Pinpoint the cell where the given text exists, returning its (X, Y) midpoint coordinate. 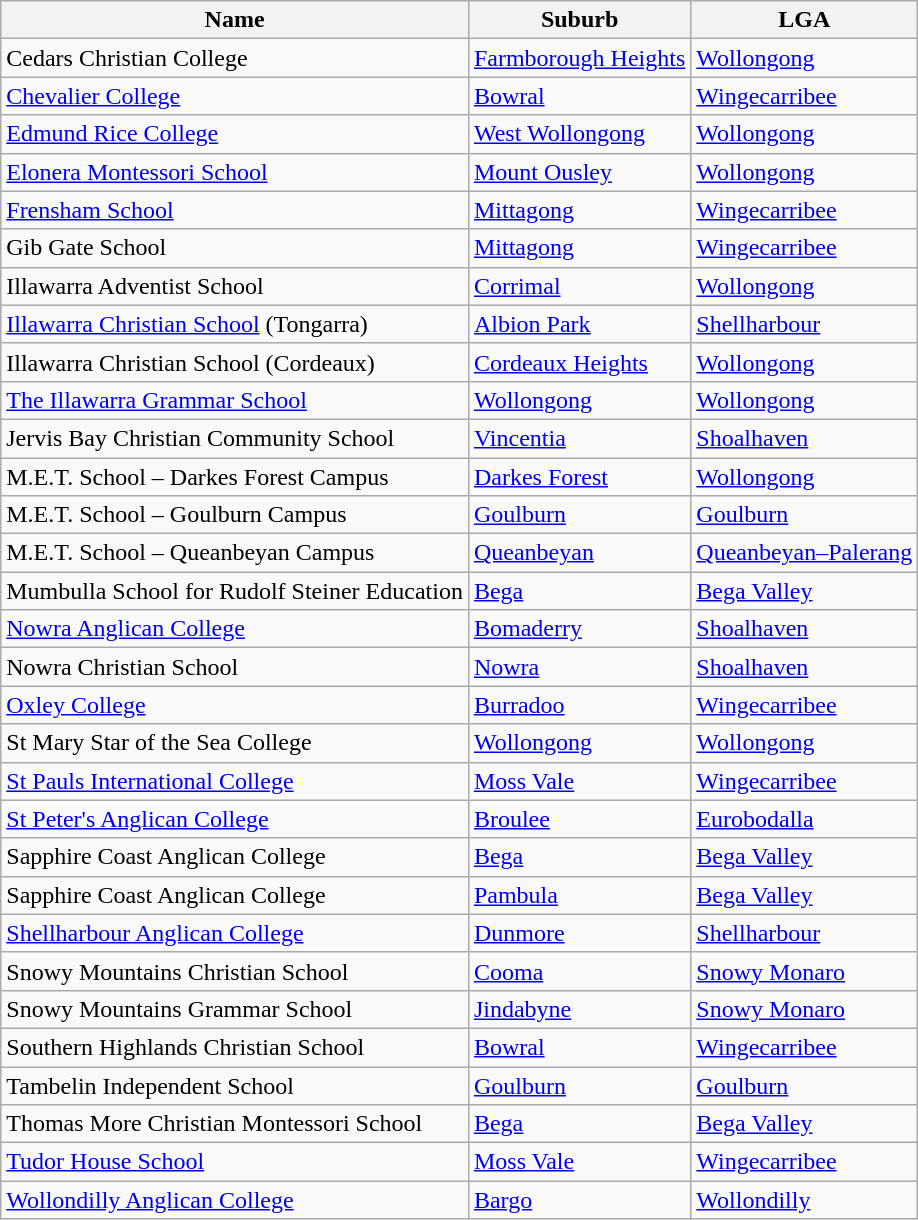
Wollondilly (804, 1200)
Name (235, 20)
St Pauls International College (235, 781)
Albion Park (579, 324)
Jindabyne (579, 1009)
Dunmore (579, 933)
Illawarra Christian School (Tongarra) (235, 324)
Corrimal (579, 286)
Southern Highlands Christian School (235, 1047)
Elonera Montessori School (235, 172)
Chevalier College (235, 96)
Vincentia (579, 438)
Nowra (579, 667)
M.E.T. School – Darkes Forest Campus (235, 477)
Thomas More Christian Montessori School (235, 1124)
Nowra Anglican College (235, 629)
Broulee (579, 819)
Nowra Christian School (235, 667)
M.E.T. School – Goulburn Campus (235, 515)
St Peter's Anglican College (235, 819)
Illawarra Adventist School (235, 286)
Queanbeyan–Palerang (804, 553)
Frensham School (235, 210)
Edmund Rice College (235, 134)
Oxley College (235, 705)
Mount Ousley (579, 172)
St Mary Star of the Sea College (235, 743)
Cedars Christian College (235, 58)
LGA (804, 20)
Wollondilly Anglican College (235, 1200)
Snowy Mountains Grammar School (235, 1009)
Pambula (579, 895)
Mumbulla School for Rudolf Steiner Education (235, 591)
Shellharbour Anglican College (235, 933)
M.E.T. School – Queanbeyan Campus (235, 553)
Gib Gate School (235, 248)
Jervis Bay Christian Community School (235, 438)
Illawarra Christian School (Cordeaux) (235, 362)
The Illawarra Grammar School (235, 400)
Suburb (579, 20)
Eurobodalla (804, 819)
Queanbeyan (579, 553)
Farmborough Heights (579, 58)
West Wollongong (579, 134)
Snowy Mountains Christian School (235, 971)
Tambelin Independent School (235, 1085)
Cooma (579, 971)
Bomaderry (579, 629)
Tudor House School (235, 1162)
Burradoo (579, 705)
Cordeaux Heights (579, 362)
Bargo (579, 1200)
Darkes Forest (579, 477)
